For the text-containing cell, return its midpoint in (X, Y) coordinate format. 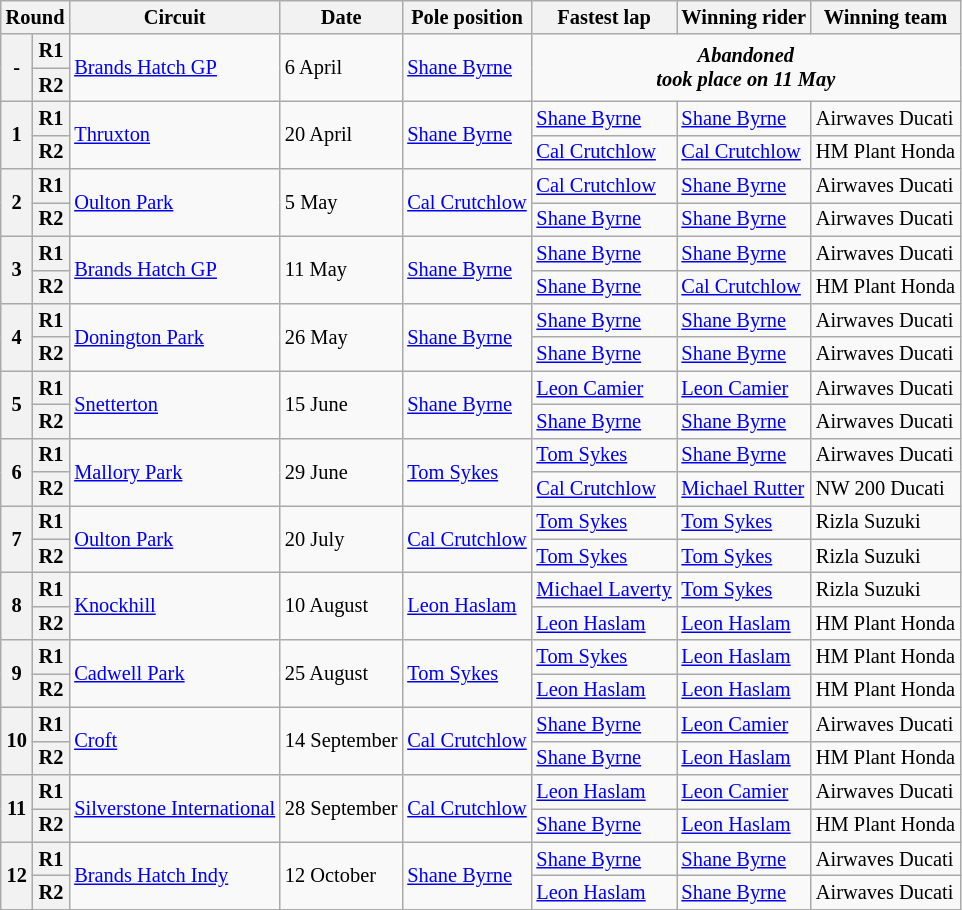
15 June (341, 404)
Fastest lap (604, 17)
Croft (174, 740)
28 September (341, 808)
20 April (341, 134)
4 (17, 336)
Pole position (466, 17)
Mallory Park (174, 472)
10 August (341, 606)
29 June (341, 472)
2 (17, 202)
Winning rider (744, 17)
- (17, 68)
3 (17, 270)
14 September (341, 740)
Round (36, 17)
Winning team (886, 17)
11 May (341, 270)
12 (17, 876)
26 May (341, 336)
Knockhill (174, 606)
Snetterton (174, 404)
20 July (341, 538)
NW 200 Ducati (886, 489)
9 (17, 674)
Circuit (174, 17)
1 (17, 134)
10 (17, 740)
11 (17, 808)
Date (341, 17)
7 (17, 538)
Abandonedtook place on 11 May (746, 68)
Thruxton (174, 134)
Donington Park (174, 336)
Brands Hatch Indy (174, 876)
25 August (341, 674)
6 (17, 472)
6 April (341, 68)
Silverstone International (174, 808)
12 October (341, 876)
5 May (341, 202)
8 (17, 606)
5 (17, 404)
Michael Laverty (604, 589)
Cadwell Park (174, 674)
Michael Rutter (744, 489)
